Determine the (X, Y) coordinate at the center of the cell enclosing the given text.  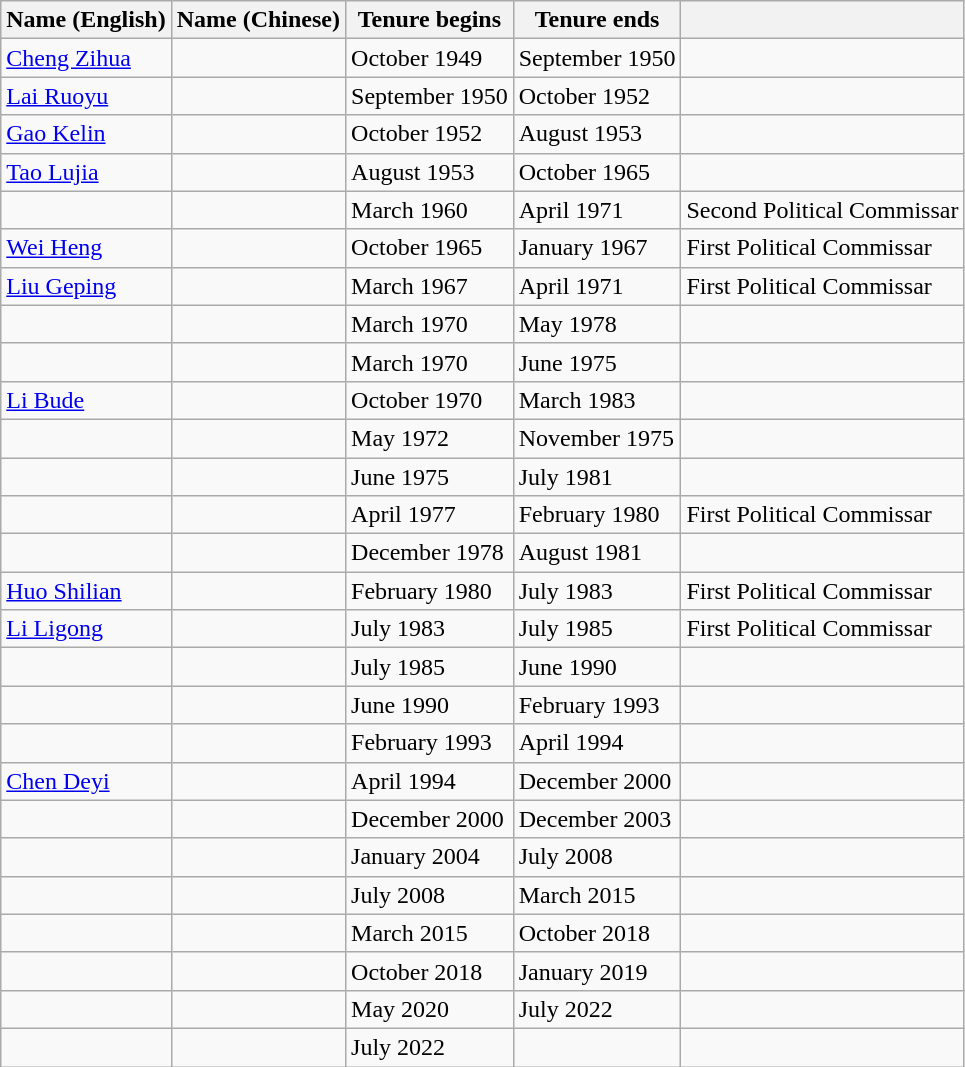
Tenure begins (430, 20)
January 2004 (430, 857)
Tenure ends (597, 20)
March 1983 (597, 400)
December 1978 (430, 553)
Huo Shilian (86, 591)
Lai Ruoyu (86, 96)
April 1977 (430, 515)
Second Political Commissar (822, 210)
Cheng Zihua (86, 58)
May 1978 (597, 324)
Chen Deyi (86, 781)
Tao Lujia (86, 172)
October 1949 (430, 58)
Li Bude (86, 400)
November 1975 (597, 438)
Wei Heng (86, 248)
Name (English) (86, 20)
March 1967 (430, 286)
October 1970 (430, 400)
July 1981 (597, 477)
Liu Geping (86, 286)
March 1960 (430, 210)
January 2019 (597, 971)
May 1972 (430, 438)
May 2020 (430, 1009)
December 2003 (597, 819)
Name (Chinese) (258, 20)
Li Ligong (86, 629)
August 1981 (597, 553)
Gao Kelin (86, 134)
January 1967 (597, 248)
